Locate the cell with the specified text and output its (X, Y) center coordinate. 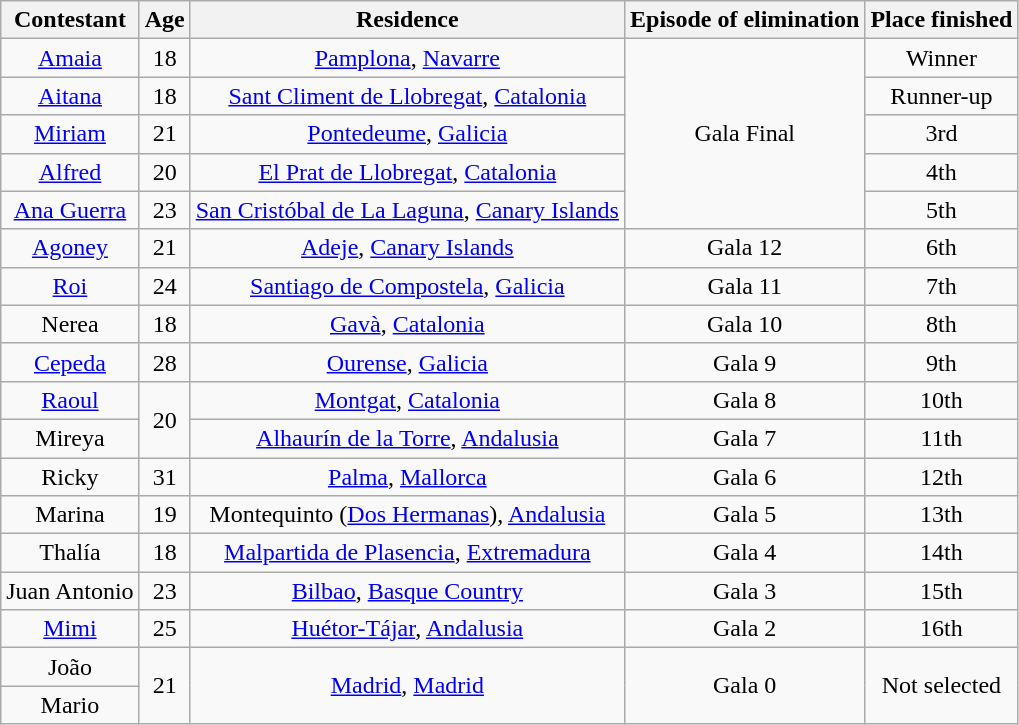
Aitana (70, 96)
Gala Final (744, 134)
Gala 5 (744, 515)
19 (164, 515)
Gala 8 (744, 400)
San Cristóbal de La Laguna, Canary Islands (407, 210)
24 (164, 286)
4th (942, 172)
Not selected (942, 686)
Gala 0 (744, 686)
9th (942, 362)
Palma, Mallorca (407, 477)
Residence (407, 20)
Gala 6 (744, 477)
Gala 10 (744, 324)
Gavà, Catalonia (407, 324)
Mimi (70, 629)
Gala 2 (744, 629)
João (70, 667)
Alhaurín de la Torre, Andalusia (407, 438)
Mireya (70, 438)
Gala 11 (744, 286)
11th (942, 438)
Gala 3 (744, 591)
Adeje, Canary Islands (407, 248)
31 (164, 477)
El Prat de Llobregat, Catalonia (407, 172)
Alfred (70, 172)
6th (942, 248)
16th (942, 629)
Pamplona, Navarre (407, 58)
Gala 4 (744, 553)
Gala 12 (744, 248)
Madrid, Madrid (407, 686)
Ricky (70, 477)
Runner-up (942, 96)
Santiago de Compostela, Galicia (407, 286)
Cepeda (70, 362)
Contestant (70, 20)
10th (942, 400)
Juan Antonio (70, 591)
Thalía (70, 553)
3rd (942, 134)
13th (942, 515)
Raoul (70, 400)
Montgat, Catalonia (407, 400)
12th (942, 477)
25 (164, 629)
7th (942, 286)
Roi (70, 286)
14th (942, 553)
Gala 7 (744, 438)
8th (942, 324)
Nerea (70, 324)
Agoney (70, 248)
15th (942, 591)
Marina (70, 515)
Huétor-Tájar, Andalusia (407, 629)
Mario (70, 705)
Pontedeume, Galicia (407, 134)
Gala 9 (744, 362)
Winner (942, 58)
Miriam (70, 134)
Place finished (942, 20)
Ourense, Galicia (407, 362)
Amaia (70, 58)
Ana Guerra (70, 210)
Malpartida de Plasencia, Extremadura (407, 553)
5th (942, 210)
Sant Climent de Llobregat, Catalonia (407, 96)
Age (164, 20)
Bilbao, Basque Country (407, 591)
28 (164, 362)
Episode of elimination (744, 20)
Montequinto (Dos Hermanas), Andalusia (407, 515)
